Search for the cell housing the specified text and yield its (X, Y) center coordinate. 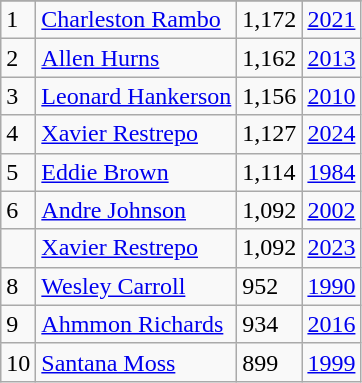
2013 (332, 58)
2016 (332, 324)
1,156 (270, 96)
Eddie Brown (136, 172)
Santana Moss (136, 362)
934 (270, 324)
6 (18, 210)
Leonard Hankerson (136, 96)
4 (18, 134)
1984 (332, 172)
2002 (332, 210)
952 (270, 286)
2 (18, 58)
2021 (332, 20)
1 (18, 20)
Charleston Rambo (136, 20)
Ahmmon Richards (136, 324)
1990 (332, 286)
8 (18, 286)
Andre Johnson (136, 210)
2010 (332, 96)
1,127 (270, 134)
1,172 (270, 20)
Allen Hurns (136, 58)
5 (18, 172)
899 (270, 362)
1999 (332, 362)
3 (18, 96)
2024 (332, 134)
1,162 (270, 58)
9 (18, 324)
2023 (332, 248)
1,114 (270, 172)
10 (18, 362)
Wesley Carroll (136, 286)
